Scan for the cell matching the given text and deliver its (X, Y) coordinate at center. 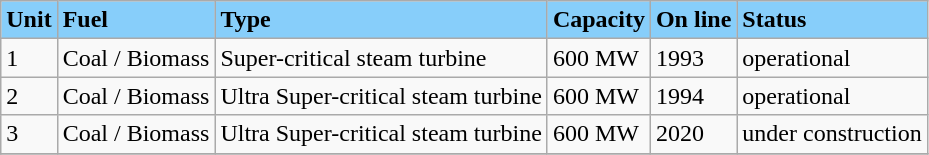
Fuel (136, 20)
Capacity (598, 20)
Super-critical steam turbine (381, 58)
On line (693, 20)
1 (29, 58)
2 (29, 96)
1994 (693, 96)
Type (381, 20)
3 (29, 134)
1993 (693, 58)
under construction (832, 134)
Status (832, 20)
2020 (693, 134)
Unit (29, 20)
